Pinpoint the cell where the given text exists, returning its (X, Y) midpoint coordinate. 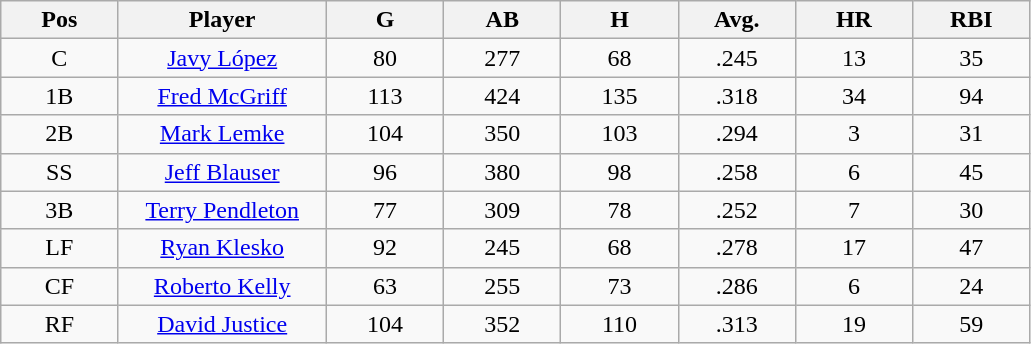
.252 (736, 210)
94 (972, 96)
63 (384, 286)
17 (854, 248)
.318 (736, 96)
Ryan Klesko (222, 248)
AB (502, 20)
.258 (736, 172)
Pos (60, 20)
2B (60, 134)
110 (620, 324)
96 (384, 172)
135 (620, 96)
.245 (736, 58)
309 (502, 210)
424 (502, 96)
Terry Pendleton (222, 210)
92 (384, 248)
45 (972, 172)
245 (502, 248)
.294 (736, 134)
103 (620, 134)
RBI (972, 20)
30 (972, 210)
David Justice (222, 324)
352 (502, 324)
HR (854, 20)
3B (60, 210)
78 (620, 210)
LF (60, 248)
Avg. (736, 20)
73 (620, 286)
350 (502, 134)
19 (854, 324)
13 (854, 58)
.313 (736, 324)
255 (502, 286)
C (60, 58)
77 (384, 210)
1B (60, 96)
3 (854, 134)
47 (972, 248)
80 (384, 58)
31 (972, 134)
.278 (736, 248)
24 (972, 286)
.286 (736, 286)
Mark Lemke (222, 134)
Roberto Kelly (222, 286)
380 (502, 172)
Fred McGriff (222, 96)
7 (854, 210)
Javy López (222, 58)
35 (972, 58)
H (620, 20)
277 (502, 58)
34 (854, 96)
SS (60, 172)
Player (222, 20)
Jeff Blauser (222, 172)
G (384, 20)
98 (620, 172)
113 (384, 96)
RF (60, 324)
59 (972, 324)
CF (60, 286)
